Locate the cell with the specified text and output its [X, Y] center coordinate. 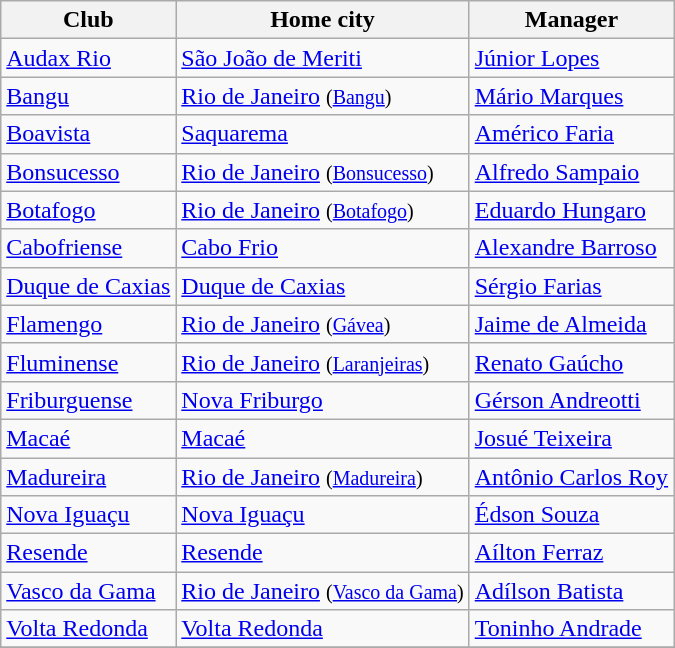
Rio de Janeiro (Vasco da Gama) [322, 591]
Alexandre Barroso [571, 248]
Toninho Andrade [571, 629]
Botafogo [88, 210]
Fluminense [88, 362]
Júnior Lopes [571, 58]
Madureira [88, 477]
Alfredo Sampaio [571, 172]
Friburguense [88, 400]
Renato Gaúcho [571, 362]
Aílton Ferraz [571, 553]
Audax Rio [88, 58]
Josué Teixeira [571, 438]
Bangu [88, 96]
Adílson Batista [571, 591]
Sérgio Farias [571, 286]
Antônio Carlos Roy [571, 477]
Eduardo Hungaro [571, 210]
Mário Marques [571, 96]
Flamengo [88, 324]
Cabofriense [88, 248]
Boavista [88, 134]
Vasco da Gama [88, 591]
Bonsucesso [88, 172]
Rio de Janeiro (Laranjeiras) [322, 362]
Rio de Janeiro (Botafogo) [322, 210]
São João de Meriti [322, 58]
Rio de Janeiro (Bangu) [322, 96]
Jaime de Almeida [571, 324]
Club [88, 20]
Manager [571, 20]
Édson Souza [571, 515]
Américo Faria [571, 134]
Rio de Janeiro (Bonsucesso) [322, 172]
Rio de Janeiro (Gávea) [322, 324]
Saquarema [322, 134]
Cabo Frio [322, 248]
Gérson Andreotti [571, 400]
Nova Friburgo [322, 400]
Home city [322, 20]
Rio de Janeiro (Madureira) [322, 477]
